For the text-containing cell, return its midpoint in [x, y] coordinate format. 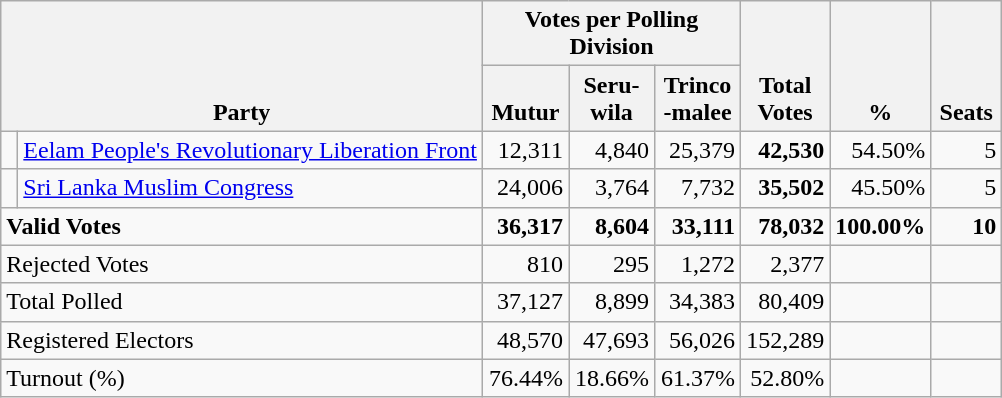
42,530 [786, 150]
Rejected Votes [242, 264]
56,026 [698, 340]
80,409 [786, 302]
Trinco-malee [698, 98]
24,006 [525, 188]
33,111 [698, 226]
810 [525, 264]
Valid Votes [242, 226]
295 [611, 264]
25,379 [698, 150]
47,693 [611, 340]
3,764 [611, 188]
Eelam People's Revolutionary Liberation Front [250, 150]
Votes per Polling Division [611, 34]
7,732 [698, 188]
Total Polled [242, 302]
4,840 [611, 150]
34,383 [698, 302]
Mutur [525, 98]
10 [966, 226]
8,604 [611, 226]
Sri Lanka Muslim Congress [250, 188]
12,311 [525, 150]
152,289 [786, 340]
Seats [966, 66]
1,272 [698, 264]
61.37% [698, 378]
45.50% [880, 188]
18.66% [611, 378]
48,570 [525, 340]
% [880, 66]
100.00% [880, 226]
Total Votes [786, 66]
Party [242, 66]
2,377 [786, 264]
76.44% [525, 378]
8,899 [611, 302]
78,032 [786, 226]
54.50% [880, 150]
Turnout (%) [242, 378]
Seru-wila [611, 98]
37,127 [525, 302]
52.80% [786, 378]
36,317 [525, 226]
Registered Electors [242, 340]
35,502 [786, 188]
